Detect which cell encompasses the target text, then output its [x, y] center coordinate. 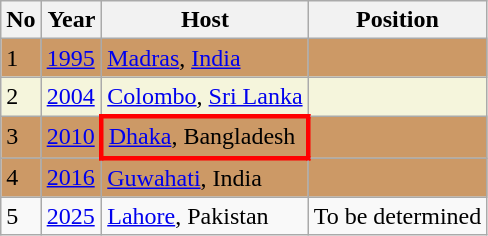
5 [21, 216]
1 [21, 58]
4 [21, 178]
2010 [72, 136]
Dhaka, Bangladesh [205, 136]
1995 [72, 58]
No [21, 20]
Guwahati, India [205, 178]
2004 [72, 97]
3 [21, 136]
Lahore, Pakistan [205, 216]
Host [205, 20]
Madras, India [205, 58]
Position [398, 20]
Year [72, 20]
Colombo, Sri Lanka [205, 97]
2 [21, 97]
2025 [72, 216]
2016 [72, 178]
To be determined [398, 216]
